For the text-containing cell, return its midpoint in [X, Y] coordinate format. 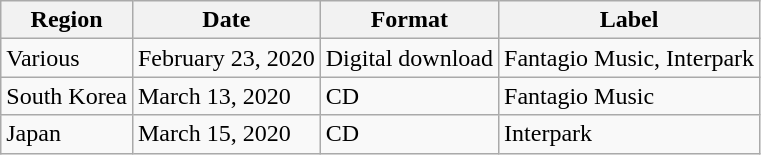
Various [67, 58]
March 13, 2020 [226, 96]
Fantagio Music, Interpark [630, 58]
Interpark [630, 134]
Fantagio Music [630, 96]
South Korea [67, 96]
Label [630, 20]
Date [226, 20]
Format [409, 20]
February 23, 2020 [226, 58]
Region [67, 20]
March 15, 2020 [226, 134]
Japan [67, 134]
Digital download [409, 58]
